From the cell containing the given text, extract its center point as [x, y] coordinate. 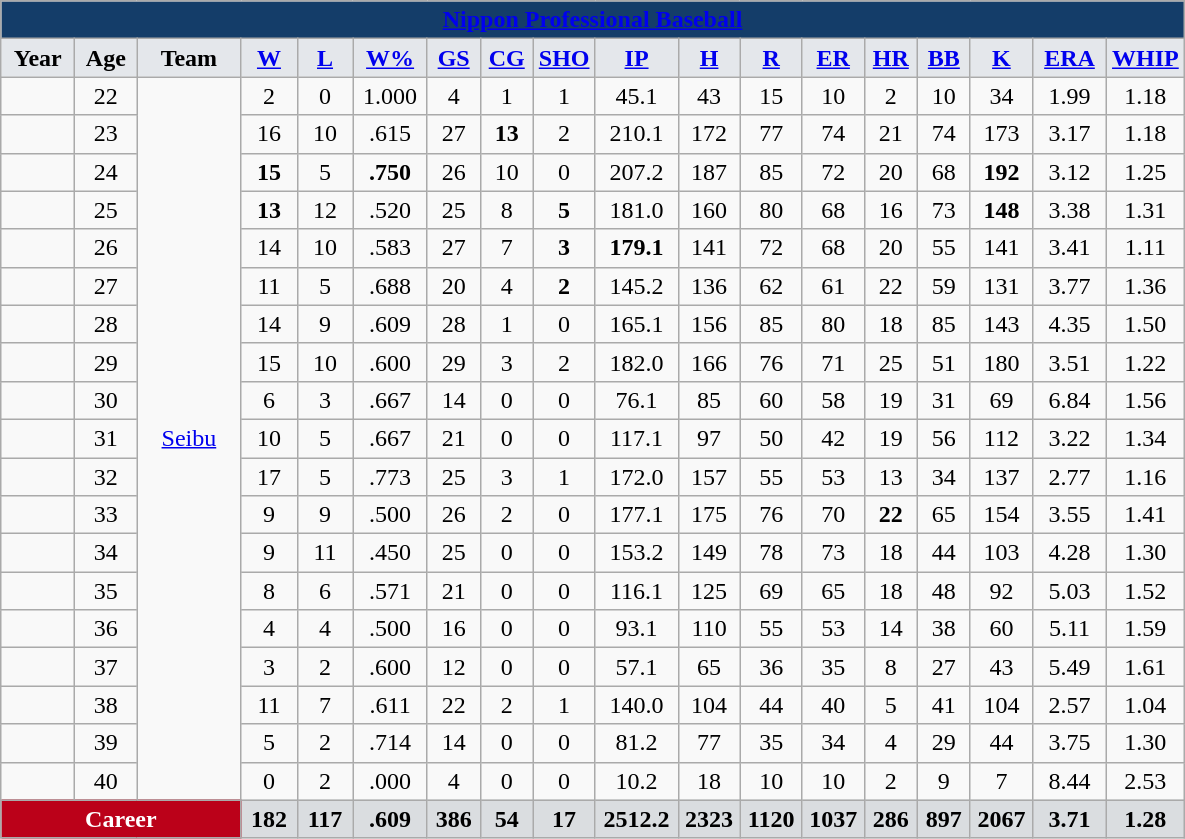
58 [833, 400]
1.16 [1146, 477]
41 [944, 705]
33 [106, 515]
81.2 [636, 743]
.714 [390, 743]
2.53 [1146, 781]
48 [944, 591]
30 [106, 400]
386 [454, 819]
2.57 [1069, 705]
50 [771, 438]
37 [106, 667]
.750 [390, 172]
117 [325, 819]
125 [709, 591]
1.11 [1146, 248]
1.04 [1146, 705]
149 [709, 553]
CG [506, 58]
57.1 [636, 667]
2512.2 [636, 819]
165.1 [636, 324]
1.41 [1146, 515]
GS [454, 58]
.450 [390, 553]
1.22 [1146, 362]
143 [1001, 324]
103 [1001, 553]
.611 [390, 705]
157 [709, 477]
78 [771, 553]
6.84 [1069, 400]
76.1 [636, 400]
3.75 [1069, 743]
210.1 [636, 134]
286 [890, 819]
181.0 [636, 210]
93.1 [636, 629]
166 [709, 362]
W% [390, 58]
70 [833, 515]
2323 [709, 819]
10.2 [636, 781]
1.99 [1069, 96]
137 [1001, 477]
W [269, 58]
32 [106, 477]
Nippon Professional Baseball [593, 20]
2.77 [1069, 477]
1120 [771, 819]
3.41 [1069, 248]
207.2 [636, 172]
153.2 [636, 553]
1.31 [1146, 210]
116.1 [636, 591]
1.56 [1146, 400]
H [709, 58]
59 [944, 286]
180 [1001, 362]
3.22 [1069, 438]
1.25 [1146, 172]
.773 [390, 477]
172.0 [636, 477]
L [325, 58]
HR [890, 58]
24 [106, 172]
51 [944, 362]
Team [189, 58]
.571 [390, 591]
897 [944, 819]
39 [106, 743]
Age [106, 58]
5.49 [1069, 667]
1037 [833, 819]
3.51 [1069, 362]
Seibu [189, 438]
.520 [390, 210]
IP [636, 58]
97 [709, 438]
61 [833, 286]
172 [709, 134]
148 [1001, 210]
156 [709, 324]
1.61 [1146, 667]
5.03 [1069, 591]
173 [1001, 134]
56 [944, 438]
45.1 [636, 96]
3.12 [1069, 172]
140.0 [636, 705]
71 [833, 362]
1.50 [1146, 324]
BB [944, 58]
Year [38, 58]
ER [833, 58]
5.11 [1069, 629]
.688 [390, 286]
3.17 [1069, 134]
182 [269, 819]
4.28 [1069, 553]
160 [709, 210]
1.28 [1146, 819]
175 [709, 515]
92 [1001, 591]
1.59 [1146, 629]
42 [833, 438]
177.1 [636, 515]
62 [771, 286]
3.77 [1069, 286]
131 [1001, 286]
3.71 [1069, 819]
R [771, 58]
192 [1001, 172]
179.1 [636, 248]
1.52 [1146, 591]
.000 [390, 781]
23 [106, 134]
2067 [1001, 819]
Career [121, 819]
182.0 [636, 362]
K [1001, 58]
187 [709, 172]
1.000 [390, 96]
54 [506, 819]
.583 [390, 248]
3.55 [1069, 515]
4.35 [1069, 324]
145.2 [636, 286]
1.34 [1146, 438]
WHIP [1146, 58]
117.1 [636, 438]
136 [709, 286]
3.38 [1069, 210]
110 [709, 629]
154 [1001, 515]
1.36 [1146, 286]
8.44 [1069, 781]
ERA [1069, 58]
.615 [390, 134]
112 [1001, 438]
SHO [564, 58]
